Provide the (x, y) coordinate of the cell's center where the given text is located.  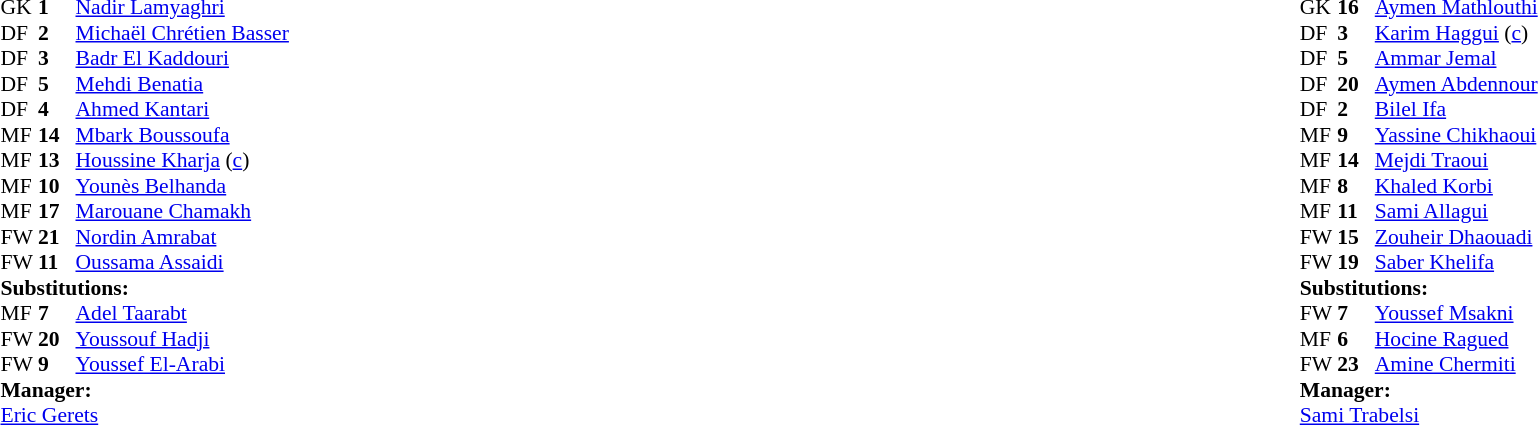
Ammar Jemal (1456, 59)
Bilel Ifa (1456, 109)
Youssef El-Arabi (182, 365)
Ahmed Kantari (182, 109)
15 (1356, 237)
Aymen Abdennour (1456, 84)
Saber Khelifa (1456, 263)
Adel Taarabt (182, 313)
Youssouf Hadji (182, 339)
Marouane Chamakh (182, 211)
Khaled Korbi (1456, 186)
6 (1356, 339)
19 (1356, 263)
Yassine Chikhaoui (1456, 135)
8 (1356, 186)
Karim Haggui (c) (1456, 33)
23 (1356, 365)
Houssine Kharja (c) (182, 161)
Mehdi Benatia (182, 84)
13 (57, 161)
Nordin Amrabat (182, 237)
Amine Chermiti (1456, 365)
21 (57, 237)
Zouheir Dhaouadi (1456, 237)
Youssef Msakni (1456, 313)
Sami Allagui (1456, 211)
Mejdi Traoui (1456, 161)
4 (57, 109)
Younès Belhanda (182, 186)
Hocine Ragued (1456, 339)
17 (57, 211)
Badr El Kaddouri (182, 59)
Michaël Chrétien Basser (182, 33)
Mbark Boussoufa (182, 135)
10 (57, 186)
Oussama Assaidi (182, 263)
